Search for the cell housing the specified text and yield its [x, y] center coordinate. 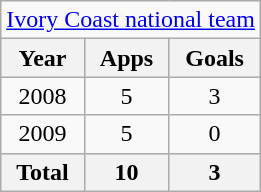
2008 [42, 96]
Ivory Coast national team [131, 20]
Apps [126, 58]
2009 [42, 134]
Goals [215, 58]
10 [126, 172]
Total [42, 172]
0 [215, 134]
Year [42, 58]
